Detect which cell encompasses the target text, then output its (X, Y) center coordinate. 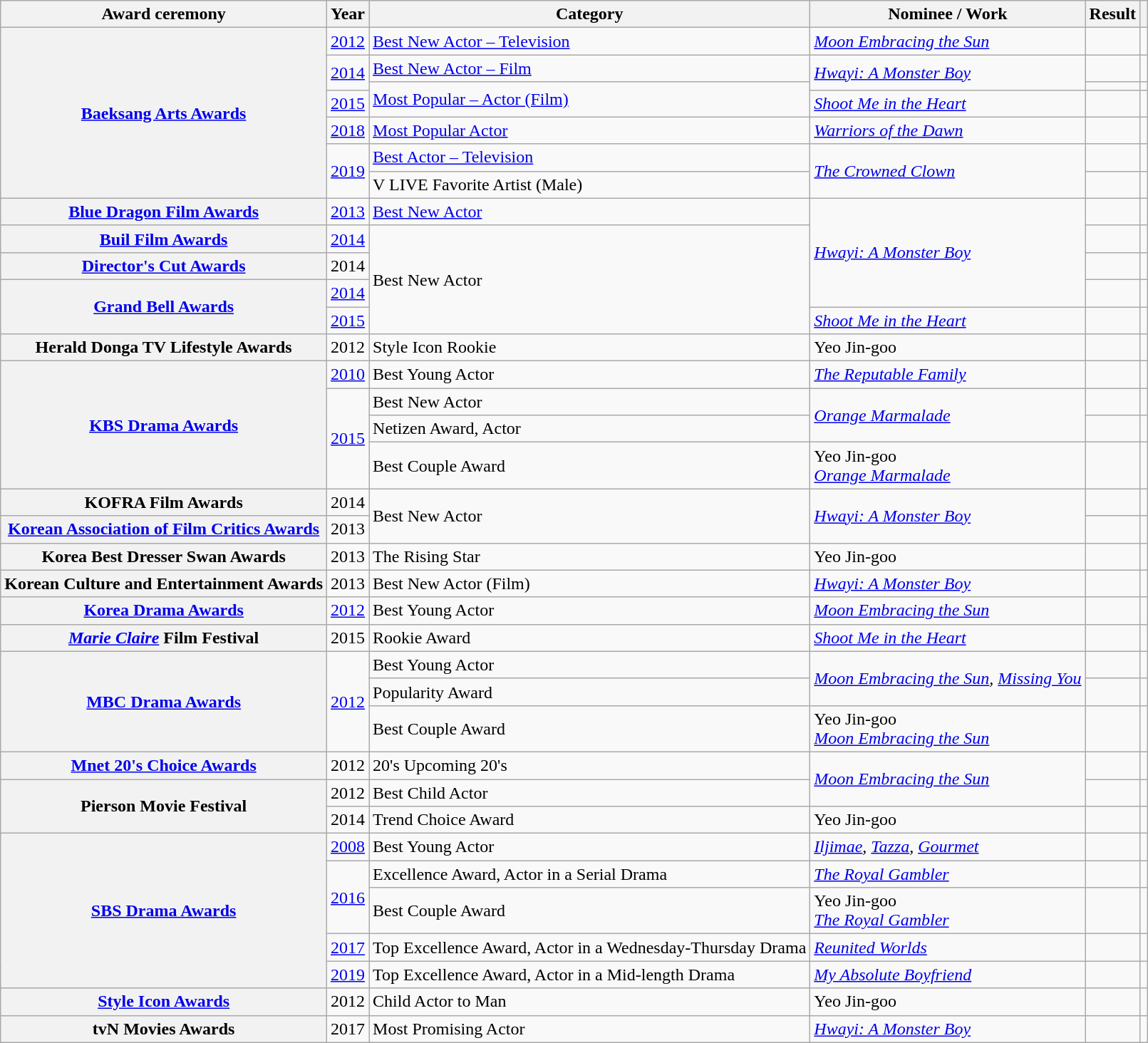
Top Excellence Award, Actor in a Mid-length Drama (590, 975)
Excellence Award, Actor in a Serial Drama (590, 874)
Best Actor – Television (590, 157)
Trend Choice Award (590, 820)
KBS Drama Awards (164, 425)
Popularity Award (590, 692)
20's Upcoming 20's (590, 765)
Blue Dragon Film Awards (164, 212)
Yeo Jin-goo Moon Embracing the Sun (948, 728)
Reunited Worlds (948, 948)
Yeo Jin-goo The Royal Gambler (948, 910)
The Royal Gambler (948, 874)
KOFRA Film Awards (164, 502)
Korean Culture and Entertainment Awards (164, 583)
The Reputable Family (948, 375)
Best Child Actor (590, 793)
Category (590, 14)
2008 (348, 847)
Result (1112, 14)
V LIVE Favorite Artist (Male) (590, 185)
Most Popular Actor (590, 130)
Orange Marmalade (948, 415)
Herald Donga TV Lifestyle Awards (164, 348)
Award ceremony (164, 14)
My Absolute Boyfriend (948, 975)
Best New Actor – Television (590, 41)
Style Icon Awards (164, 1002)
Best New Actor – Film (590, 68)
Most Promising Actor (590, 1029)
Mnet 20's Choice Awards (164, 765)
Most Popular – Actor (Film) (590, 100)
Baeksang Arts Awards (164, 113)
Netizen Award, Actor (590, 429)
2010 (348, 375)
Moon Embracing the Sun, Missing You (948, 678)
Korea Best Dresser Swan Awards (164, 556)
Pierson Movie Festival (164, 806)
Korean Association of Film Critics Awards (164, 529)
tvN Movies Awards (164, 1029)
MBC Drama Awards (164, 701)
Director's Cut Awards (164, 266)
Nominee / Work (948, 14)
Grand Bell Awards (164, 306)
SBS Drama Awards (164, 910)
Buil Film Awards (164, 239)
Year (348, 14)
Rookie Award (590, 638)
Yeo Jin-goo Orange Marmalade (948, 466)
Child Actor to Man (590, 1002)
The Crowned Clown (948, 171)
Marie Claire Film Festival (164, 638)
Iljimae, Tazza, Gourmet (948, 847)
2018 (348, 130)
Korea Drama Awards (164, 611)
2016 (348, 898)
Top Excellence Award, Actor in a Wednesday-Thursday Drama (590, 948)
Best New Actor (Film) (590, 583)
Style Icon Rookie (590, 348)
The Rising Star (590, 556)
Warriors of the Dawn (948, 130)
